Return (x, y) of the center of cell containing provided text 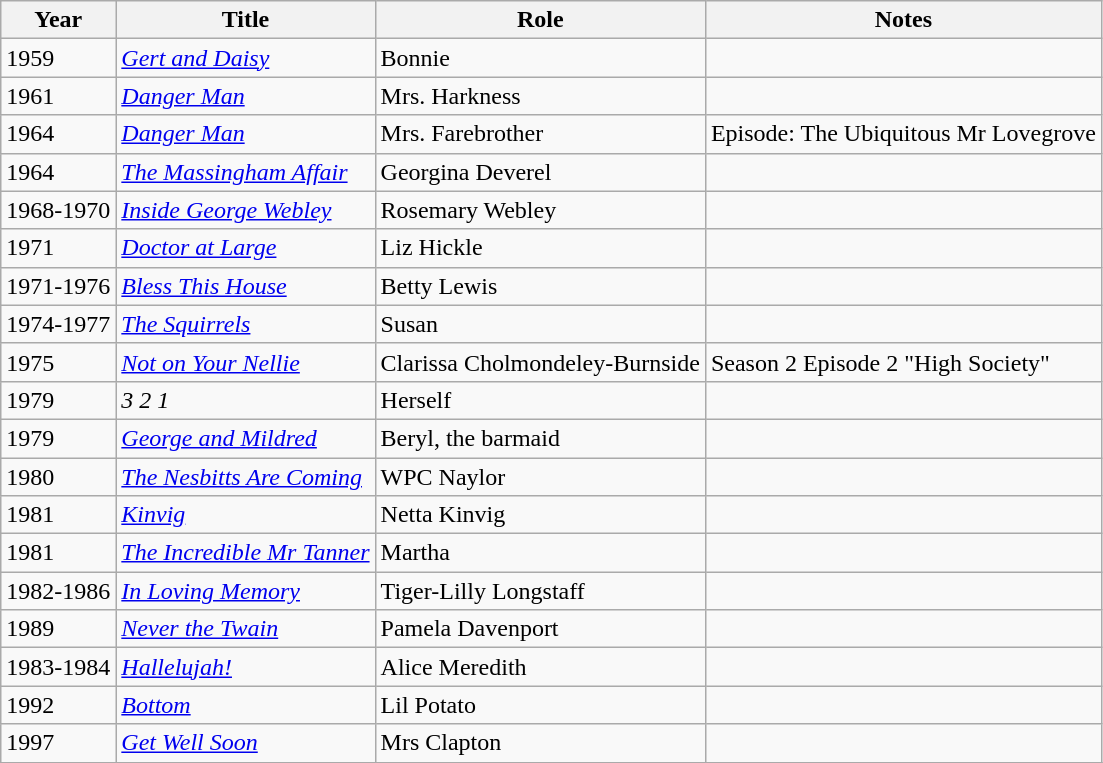
The Nesbitts Are Coming (246, 477)
1992 (58, 705)
1980 (58, 477)
Martha (540, 553)
Herself (540, 400)
Bless This House (246, 286)
Title (246, 20)
1974-1977 (58, 324)
Hallelujah! (246, 667)
Kinvig (246, 515)
1971-1976 (58, 286)
1968-1970 (58, 210)
George and Mildred (246, 438)
Get Well Soon (246, 743)
Episode: The Ubiquitous Mr Lovegrove (903, 134)
1982-1986 (58, 591)
1961 (58, 96)
Clarissa Cholmondeley-Burnside (540, 362)
Mrs. Farebrother (540, 134)
The Squirrels (246, 324)
Inside George Webley (246, 210)
WPC Naylor (540, 477)
Notes (903, 20)
3 2 1 (246, 400)
Mrs. Harkness (540, 96)
Tiger-Lilly Longstaff (540, 591)
Susan (540, 324)
Never the Twain (246, 629)
1971 (58, 248)
Liz Hickle (540, 248)
Bottom (246, 705)
The Incredible Mr Tanner (246, 553)
Mrs Clapton (540, 743)
Not on Your Nellie (246, 362)
Role (540, 20)
Lil Potato (540, 705)
1997 (58, 743)
Alice Meredith (540, 667)
Pamela Davenport (540, 629)
Season 2 Episode 2 "High Society" (903, 362)
1989 (58, 629)
In Loving Memory (246, 591)
Netta Kinvig (540, 515)
The Massingham Affair (246, 172)
Betty Lewis (540, 286)
Beryl, the barmaid (540, 438)
Year (58, 20)
Georgina Deverel (540, 172)
Doctor at Large (246, 248)
Rosemary Webley (540, 210)
1959 (58, 58)
1983-1984 (58, 667)
1975 (58, 362)
Gert and Daisy (246, 58)
Bonnie (540, 58)
